Return [X, Y] of the center of cell containing provided text 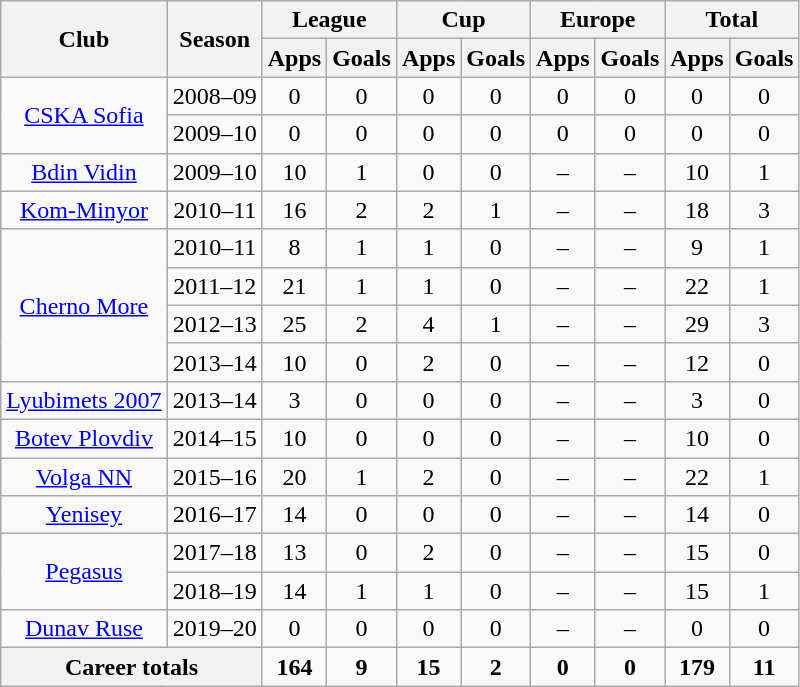
20 [294, 477]
11 [764, 667]
CSKA Sofia [84, 115]
2015–16 [214, 477]
12 [697, 362]
2019–20 [214, 629]
29 [697, 324]
2018–19 [214, 591]
Volga NN [84, 477]
Cup [463, 20]
Yenisey [84, 515]
2017–18 [214, 553]
Kom-Minyor [84, 210]
Botev Plovdiv [84, 438]
8 [294, 248]
164 [294, 667]
2008–09 [214, 96]
2012–13 [214, 324]
2011–12 [214, 286]
Cherno More [84, 305]
Club [84, 39]
Bdin Vidin [84, 172]
21 [294, 286]
Season [214, 39]
Total [732, 20]
Pegasus [84, 572]
16 [294, 210]
4 [428, 324]
18 [697, 210]
League [329, 20]
Europe [598, 20]
Dunav Ruse [84, 629]
2014–15 [214, 438]
Career totals [132, 667]
13 [294, 553]
179 [697, 667]
2016–17 [214, 515]
Lyubimets 2007 [84, 400]
25 [294, 324]
